Search for the cell housing the specified text and yield its [X, Y] center coordinate. 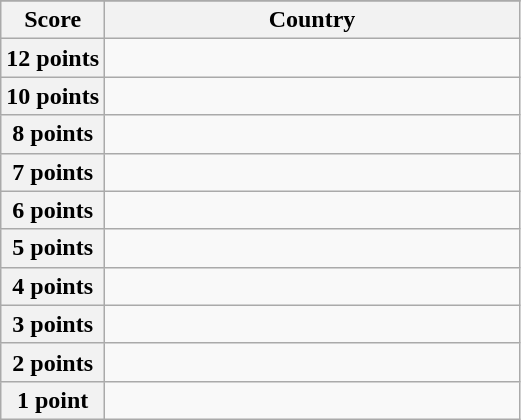
10 points [53, 96]
1 point [53, 400]
12 points [53, 58]
6 points [53, 210]
Score [53, 20]
Country [312, 20]
8 points [53, 134]
4 points [53, 286]
5 points [53, 248]
7 points [53, 172]
3 points [53, 324]
2 points [53, 362]
